Pinpoint the cell where the given text exists, returning its [x, y] midpoint coordinate. 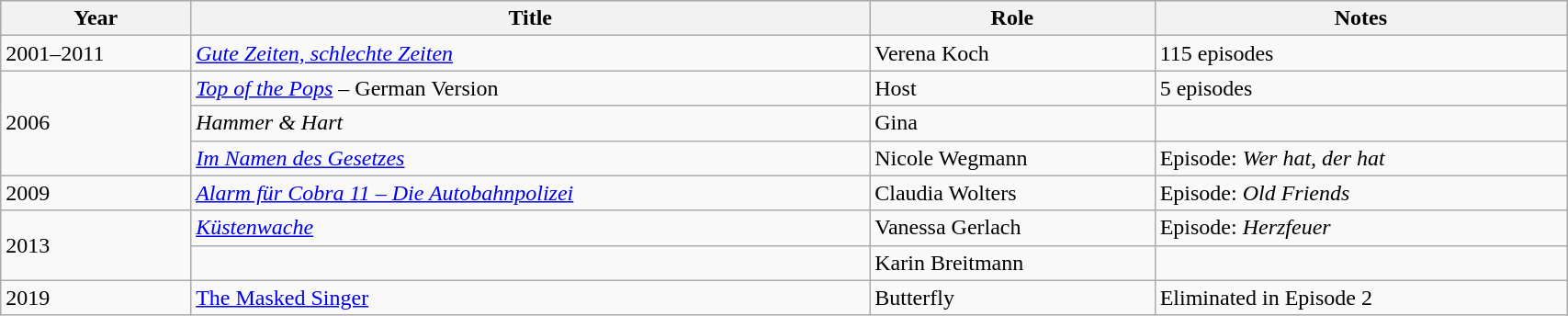
Hammer & Hart [531, 123]
Host [1012, 88]
Gina [1012, 123]
2009 [96, 193]
Verena Koch [1012, 53]
Butterfly [1012, 298]
Eliminated in Episode 2 [1360, 298]
2001–2011 [96, 53]
Im Namen des Gesetzes [531, 158]
Episode: Herzfeuer [1360, 228]
2019 [96, 298]
Vanessa Gerlach [1012, 228]
The Masked Singer [531, 298]
Title [531, 18]
Episode: Wer hat, der hat [1360, 158]
2006 [96, 123]
Notes [1360, 18]
115 episodes [1360, 53]
Küstenwache [531, 228]
Nicole Wegmann [1012, 158]
Karin Breitmann [1012, 263]
Alarm für Cobra 11 – Die Autobahnpolizei [531, 193]
Role [1012, 18]
Claudia Wolters [1012, 193]
Episode: Old Friends [1360, 193]
2013 [96, 245]
Year [96, 18]
Top of the Pops – German Version [531, 88]
Gute Zeiten, schlechte Zeiten [531, 53]
5 episodes [1360, 88]
